Return [X, Y] of the center of cell containing provided text 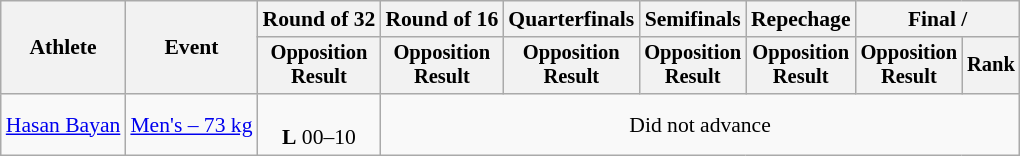
Round of 16 [442, 19]
Athlete [64, 48]
Did not advance [700, 124]
Final / [938, 19]
Quarterfinals [571, 19]
L 00–10 [320, 124]
Rank [991, 66]
Repechage [801, 19]
Round of 32 [320, 19]
Hasan Bayan [64, 124]
Semifinals [692, 19]
Event [191, 48]
Men's – 73 kg [191, 124]
